Extract the (x, y) coordinate from the center of the cell holding the provided text.  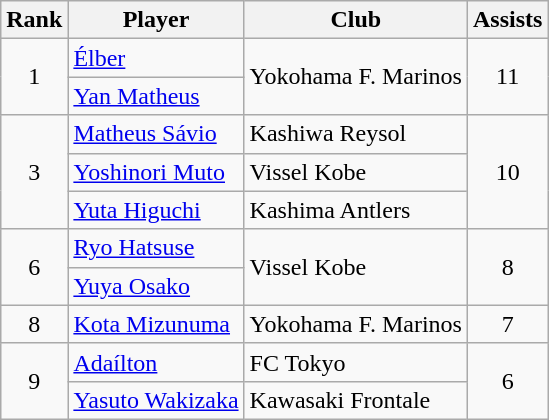
Kashima Antlers (356, 210)
Élber (156, 58)
Yasuto Wakizaka (156, 400)
Kawasaki Frontale (356, 400)
Assists (507, 20)
7 (507, 324)
9 (34, 381)
Yuya Osako (156, 286)
3 (34, 172)
FC Tokyo (356, 362)
11 (507, 77)
10 (507, 172)
Rank (34, 20)
Kashiwa Reysol (356, 134)
Matheus Sávio (156, 134)
Yan Matheus (156, 96)
1 (34, 77)
Kota Mizunuma (156, 324)
Yuta Higuchi (156, 210)
Club (356, 20)
Adaílton (156, 362)
Player (156, 20)
Yoshinori Muto (156, 172)
Ryo Hatsuse (156, 248)
